From the cell containing the given text, extract its center point as [x, y] coordinate. 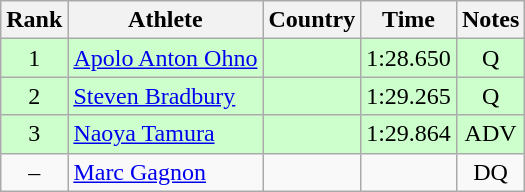
1:29.265 [409, 96]
3 [34, 134]
1 [34, 58]
ADV [490, 134]
Steven Bradbury [166, 96]
1:29.864 [409, 134]
Country [312, 20]
Naoya Tamura [166, 134]
Athlete [166, 20]
Time [409, 20]
DQ [490, 172]
– [34, 172]
2 [34, 96]
Marc Gagnon [166, 172]
Apolo Anton Ohno [166, 58]
Notes [490, 20]
Rank [34, 20]
1:28.650 [409, 58]
